Search for the cell housing the specified text and yield its (x, y) center coordinate. 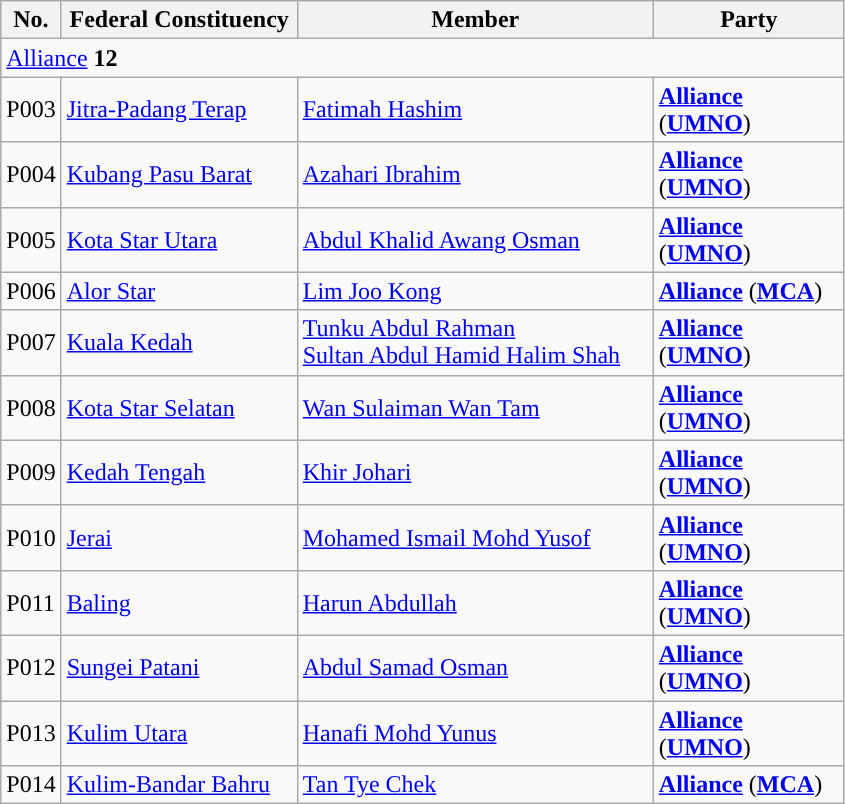
Member (475, 20)
Sungei Patani (179, 668)
Party (748, 20)
Kota Star Selatan (179, 408)
Fatimah Hashim (475, 110)
P014 (31, 785)
P007 (31, 342)
P012 (31, 668)
Kedah Tengah (179, 472)
P003 (31, 110)
Kulim-Bandar Bahru (179, 785)
Tunku Abdul RahmanSultan Abdul Hamid Halim Shah (475, 342)
Tan Tye Chek (475, 785)
Azahari Ibrahim (475, 174)
P008 (31, 408)
Wan Sulaiman Wan Tam (475, 408)
Hanafi Mohd Yunus (475, 732)
P005 (31, 240)
Kota Star Utara (179, 240)
Abdul Samad Osman (475, 668)
Harun Abdullah (475, 602)
Jitra-Padang Terap (179, 110)
P013 (31, 732)
No. (31, 20)
Kubang Pasu Barat (179, 174)
Lim Joo Kong (475, 291)
Kulim Utara (179, 732)
P009 (31, 472)
Baling (179, 602)
Alor Star (179, 291)
P006 (31, 291)
Khir Johari (475, 472)
Jerai (179, 538)
Federal Constituency (179, 20)
P011 (31, 602)
Alliance 12 (423, 58)
P010 (31, 538)
Abdul Khalid Awang Osman (475, 240)
Mohamed Ismail Mohd Yusof (475, 538)
P004 (31, 174)
Kuala Kedah (179, 342)
